Find where the given text appears and provide that cell's center as [X, Y] coordinate. 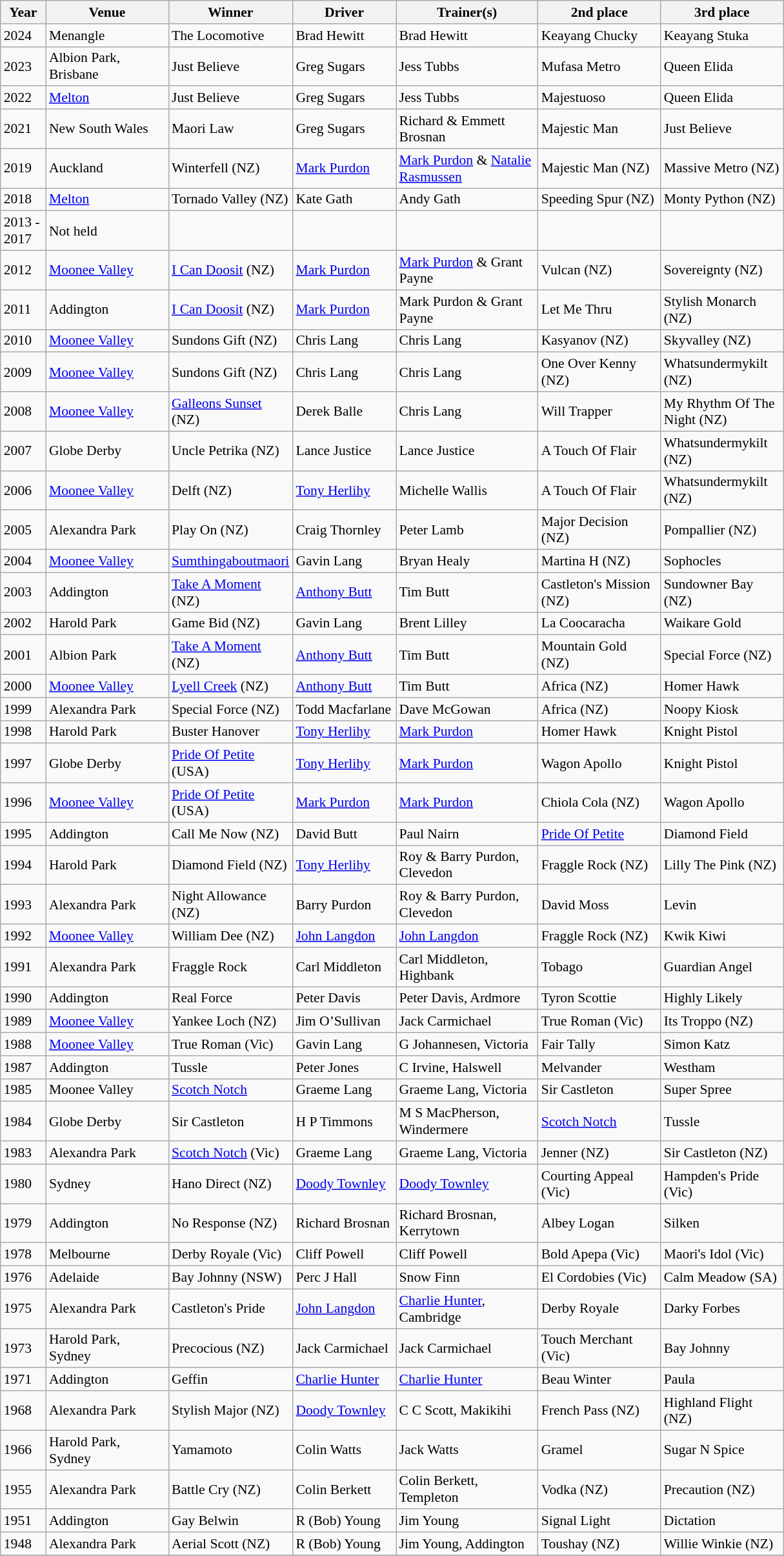
Gay Belwin [230, 1521]
Real Force [230, 998]
Albey Logan [599, 1224]
New South Wales [107, 129]
Aerial Scott (NZ) [230, 1544]
1951 [23, 1521]
Massive Metro (NZ) [722, 168]
Driver [344, 12]
1995 [23, 834]
Tyron Scottie [599, 998]
Peter Davis [344, 998]
Colin Berkett, Templeton [467, 1490]
1985 [23, 1090]
Adelaide [107, 1278]
Venue [107, 12]
Winterfell (NZ) [230, 168]
Albion Park, Brisbane [107, 66]
Monty Python (NZ) [722, 199]
Maori's Idol (Vic) [722, 1255]
Jim O’Sullivan [344, 1022]
1994 [23, 865]
2022 [23, 98]
2010 [23, 341]
1997 [23, 763]
Sir Castleton (NZ) [722, 1153]
C Irvine, Halswell [467, 1067]
2002 [23, 623]
2019 [23, 168]
Diamond Field [722, 834]
Vulcan (NZ) [599, 270]
Castleton's Pride [230, 1309]
3rd place [722, 12]
Not held [107, 231]
Gramel [599, 1450]
El Cordobies (Vic) [599, 1278]
Carl Middleton [344, 967]
2011 [23, 310]
Peter Davis, Ardmore [467, 998]
Derby Royale (Vic) [230, 1255]
Jack Watts [467, 1450]
Stylish Monarch (NZ) [722, 310]
2021 [23, 129]
Highland Flight (NZ) [722, 1411]
Willie Winkie (NZ) [722, 1544]
Andy Gath [467, 199]
David Moss [599, 905]
Mark Purdon & Natalie Rasmussen [467, 168]
Carl Middleton, Highbank [467, 967]
1948 [23, 1544]
Tobago [599, 967]
Menangle [107, 35]
Peter Lamb [467, 530]
2007 [23, 450]
Perc J Hall [344, 1278]
Chiola Cola (NZ) [599, 803]
Let Me Thru [599, 310]
Lyell Creek (NZ) [230, 686]
2004 [23, 561]
1992 [23, 936]
Bay Johnny [722, 1348]
Bay Johnny (NSW) [230, 1278]
Pride Of Petite [599, 834]
Yankee Loch (NZ) [230, 1022]
2001 [23, 654]
Calm Meadow (SA) [722, 1278]
Paul Nairn [467, 834]
2005 [23, 530]
1975 [23, 1309]
2003 [23, 592]
Majestic Man [599, 129]
1989 [23, 1022]
Derby Royale [599, 1309]
The Locomotive [230, 35]
2008 [23, 412]
La Coocaracha [599, 623]
Mountain Gold (NZ) [599, 654]
1988 [23, 1044]
Levin [722, 905]
Sovereignty (NZ) [722, 270]
Richard Brosnan, Kerrytown [467, 1224]
Galleons Sunset (NZ) [230, 412]
Colin Watts [344, 1450]
Sumthingaboutmaori [230, 561]
2009 [23, 372]
Uncle Petrika (NZ) [230, 450]
Bold Apepa (Vic) [599, 1255]
1990 [23, 998]
Westham [722, 1067]
Pompallier (NZ) [722, 530]
Bryan Healy [467, 561]
Trainer(s) [467, 12]
Maori Law [230, 129]
Silken [722, 1224]
1984 [23, 1122]
H P Timmons [344, 1122]
2000 [23, 686]
1973 [23, 1348]
Mufasa Metro [599, 66]
Precocious (NZ) [230, 1348]
Hampden's Pride (Vic) [722, 1184]
Vodka (NZ) [599, 1490]
Delft (NZ) [230, 490]
Kasyanov (NZ) [599, 341]
Castleton's Mission (NZ) [599, 592]
Paula [722, 1380]
Jim Young, Addington [467, 1544]
1968 [23, 1411]
Diamond Field (NZ) [230, 865]
Dave McGowan [467, 709]
Call Me Now (NZ) [230, 834]
Richard & Emmett Brosnan [467, 129]
1983 [23, 1153]
Derek Balle [344, 412]
Super Spree [722, 1090]
Geffin [230, 1380]
1993 [23, 905]
Beau Winter [599, 1380]
Keayang Chucky [599, 35]
Game Bid (NZ) [230, 623]
Craig Thornley [344, 530]
2006 [23, 490]
Night Allowance (NZ) [230, 905]
2013 - 2017 [23, 231]
1996 [23, 803]
Speeding Spur (NZ) [599, 199]
Albion Park [107, 654]
Colin Berkett [344, 1490]
M S MacPherson, Windermere [467, 1122]
Stylish Major (NZ) [230, 1411]
No Response (NZ) [230, 1224]
Martina H (NZ) [599, 561]
My Rhythm Of The Night (NZ) [722, 412]
Michelle Wallis [467, 490]
Peter Jones [344, 1067]
Kwik Kiwi [722, 936]
Will Trapper [599, 412]
Noopy Kiosk [722, 709]
Todd Macfarlane [344, 709]
Scotch Notch (Vic) [230, 1153]
2023 [23, 66]
Barry Purdon [344, 905]
1971 [23, 1380]
Sophocles [722, 561]
Sugar N Spice [722, 1450]
Melvander [599, 1067]
Snow Finn [467, 1278]
Year [23, 12]
Hano Direct (NZ) [230, 1184]
Highly Likely [722, 998]
1999 [23, 709]
Buster Hanover [230, 732]
1979 [23, 1224]
Lilly The Pink (NZ) [722, 865]
Jim Young [467, 1521]
C C Scott, Makikihi [467, 1411]
Courting Appeal (Vic) [599, 1184]
David Butt [344, 834]
One Over Kenny (NZ) [599, 372]
Signal Light [599, 1521]
Brent Lilley [467, 623]
1978 [23, 1255]
Majestic Man (NZ) [599, 168]
Sundowner Bay (NZ) [722, 592]
1966 [23, 1450]
Darky Forbes [722, 1309]
2024 [23, 35]
French Pass (NZ) [599, 1411]
Precaution (NZ) [722, 1490]
Battle Cry (NZ) [230, 1490]
1987 [23, 1067]
2018 [23, 199]
Fair Tally [599, 1044]
Sydney [107, 1184]
Winner [230, 12]
Simon Katz [722, 1044]
1976 [23, 1278]
William Dee (NZ) [230, 936]
G Johannesen, Victoria [467, 1044]
1955 [23, 1490]
Waikare Gold [722, 623]
Guardian Angel [722, 967]
1998 [23, 732]
Majestuoso [599, 98]
Charlie Hunter, Cambridge [467, 1309]
Touch Merchant (Vic) [599, 1348]
Jenner (NZ) [599, 1153]
2012 [23, 270]
Dictation [722, 1521]
Yamamoto [230, 1450]
Richard Brosnan [344, 1224]
2nd place [599, 12]
Toushay (NZ) [599, 1544]
Play On (NZ) [230, 530]
Its Troppo (NZ) [722, 1022]
Major Decision (NZ) [599, 530]
Kate Gath [344, 199]
Fraggle Rock [230, 967]
Tornado Valley (NZ) [230, 199]
Keayang Stuka [722, 35]
Skyvalley (NZ) [722, 341]
Auckland [107, 168]
Melbourne [107, 1255]
1991 [23, 967]
1980 [23, 1184]
